Return the [X, Y] coordinate for the center point of the cell that contains the specified text.  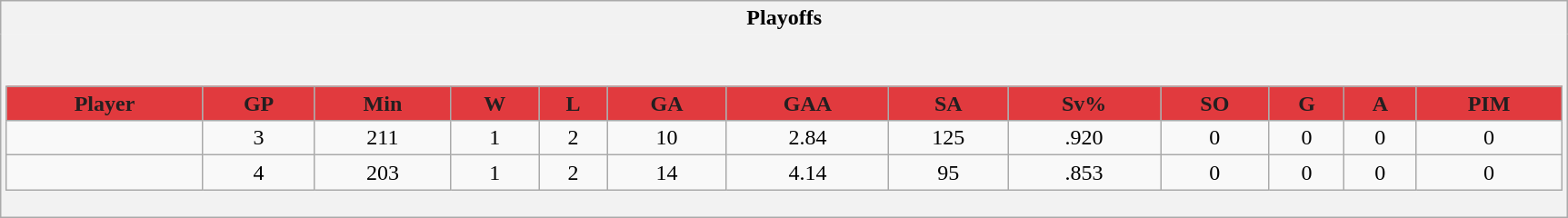
Min [382, 104]
SA [949, 104]
Player [105, 104]
PIM [1489, 104]
.920 [1084, 138]
211 [382, 138]
14 [667, 173]
GP [258, 104]
95 [949, 173]
W [494, 104]
SO [1215, 104]
L [573, 104]
G [1307, 104]
10 [667, 138]
.853 [1084, 173]
125 [949, 138]
2.84 [807, 138]
Playoffs [784, 18]
4 [258, 173]
A [1380, 104]
203 [382, 173]
GAA [807, 104]
4.14 [807, 173]
Player GP Min W L GA GAA SA Sv% SO G A PIM 3 211 1 2 10 2.84 125 .920 0 0 0 0 4 203 1 2 14 4.14 95 .853 0 0 0 0 [784, 125]
Sv% [1084, 104]
3 [258, 138]
GA [667, 104]
